Pinpoint the cell where the given text exists, returning its [x, y] midpoint coordinate. 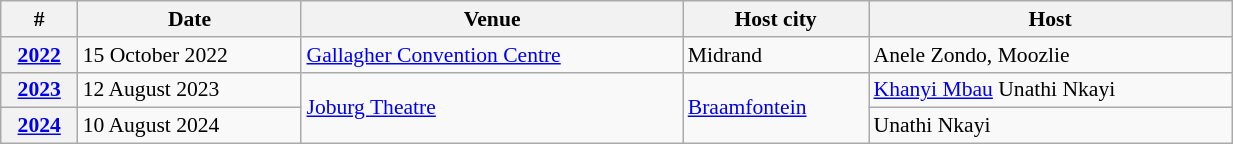
Host [1050, 19]
Khanyi Mbau Unathi Nkayi [1050, 90]
2022 [40, 55]
2024 [40, 126]
Venue [492, 19]
Host city [776, 19]
Anele Zondo, Moozlie [1050, 55]
Midrand [776, 55]
12 August 2023 [190, 90]
Braamfontein [776, 108]
Unathi Nkayi [1050, 126]
15 October 2022 [190, 55]
2023 [40, 90]
# [40, 19]
Gallagher Convention Centre [492, 55]
Date [190, 19]
Joburg Theatre [492, 108]
10 August 2024 [190, 126]
